Search for the cell housing the specified text and yield its (X, Y) center coordinate. 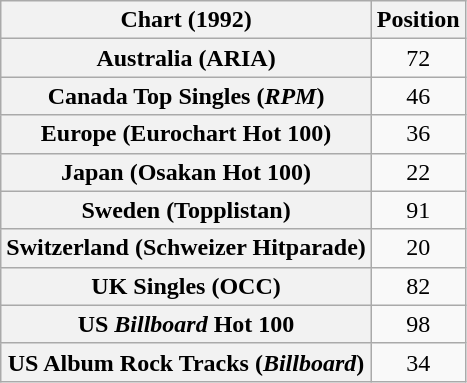
34 (418, 362)
US Album Rock Tracks (Billboard) (186, 362)
Sweden (Topplistan) (186, 210)
Japan (Osakan Hot 100) (186, 172)
82 (418, 286)
US Billboard Hot 100 (186, 324)
Canada Top Singles (RPM) (186, 96)
98 (418, 324)
36 (418, 134)
72 (418, 58)
20 (418, 248)
91 (418, 210)
Australia (ARIA) (186, 58)
46 (418, 96)
22 (418, 172)
Chart (1992) (186, 20)
Switzerland (Schweizer Hitparade) (186, 248)
UK Singles (OCC) (186, 286)
Position (418, 20)
Europe (Eurochart Hot 100) (186, 134)
